Extract the (X, Y) coordinate from the center of the cell holding the provided text.  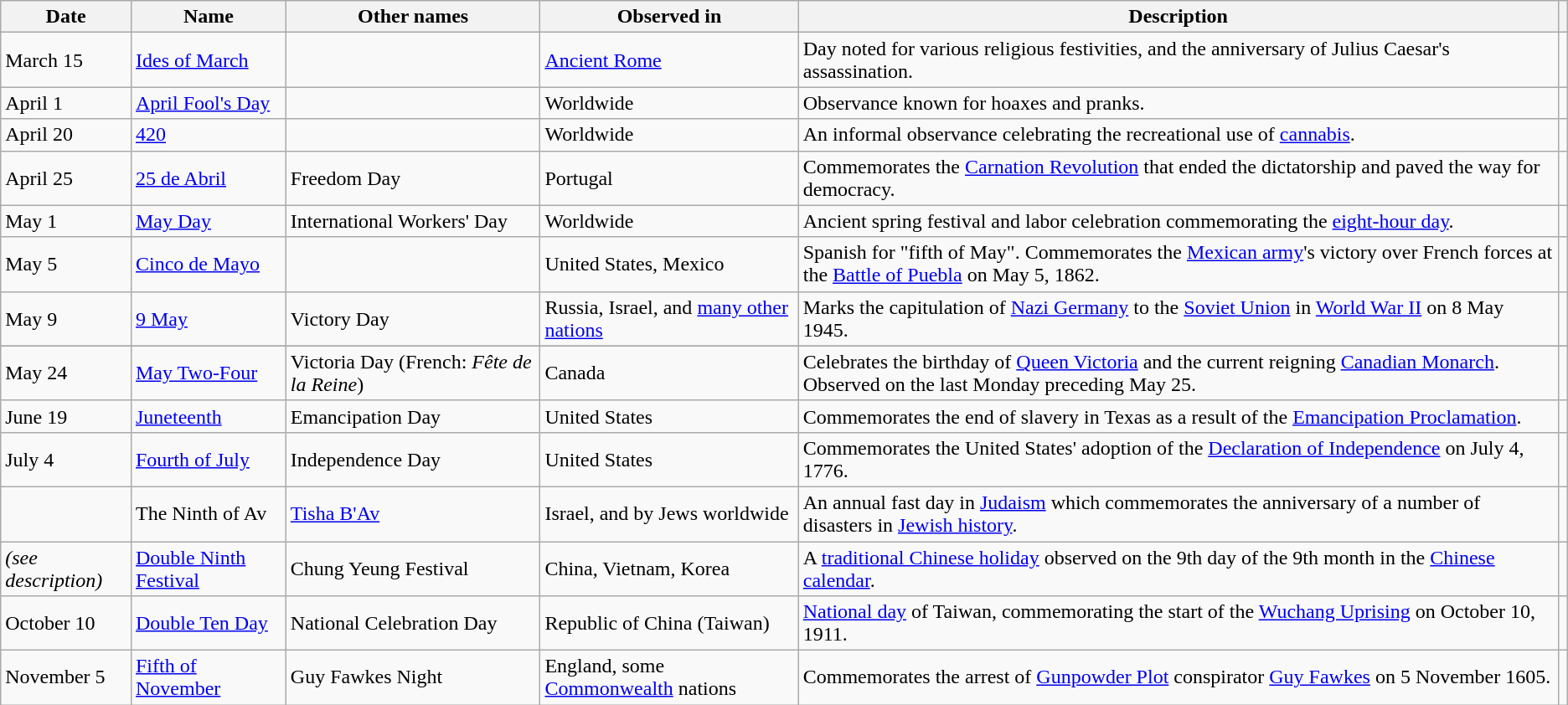
Republic of China (Taiwan) (669, 623)
Portugal (669, 178)
Ides of March (208, 60)
Victory Day (413, 318)
May Two-Four (208, 373)
Fifth of November (208, 678)
Chung Yeung Festival (413, 568)
Commemorates the arrest of Gunpowder Plot conspirator Guy Fawkes on 5 November 1605. (1178, 678)
October 10 (66, 623)
Observed in (669, 17)
Victoria Day (French: Fête de la Reine) (413, 373)
Observance known for hoaxes and pranks. (1178, 103)
Cinco de Mayo (208, 265)
May 24 (66, 373)
National day of Taiwan, commemorating the start of the Wuchang Uprising on October 10, 1911. (1178, 623)
April 20 (66, 135)
Double Ten Day (208, 623)
April Fool's Day (208, 103)
Celebrates the birthday of Queen Victoria and the current reigning Canadian Monarch. Observed on the last Monday preceding May 25. (1178, 373)
May 5 (66, 265)
25 de Abril (208, 178)
May 9 (66, 318)
(see description) (66, 568)
Independence Day (413, 459)
National Celebration Day (413, 623)
Russia, Israel, and many other nations (669, 318)
Commemorates the Carnation Revolution that ended the dictatorship and paved the way for democracy. (1178, 178)
An informal observance celebrating the recreational use of cannabis. (1178, 135)
Spanish for "fifth of May". Commemorates the Mexican army's victory over French forces at the Battle of Puebla on May 5, 1862. (1178, 265)
Freedom Day (413, 178)
An annual fast day in Judaism which commemorates the anniversary of a number of disasters in Jewish history. (1178, 514)
March 15 (66, 60)
A traditional Chinese holiday observed on the 9th day of the 9th month in the Chinese calendar. (1178, 568)
England, some Commonwealth nations (669, 678)
Marks the capitulation of Nazi Germany to the Soviet Union in World War II on 8 May 1945. (1178, 318)
Other names (413, 17)
June 19 (66, 416)
Date (66, 17)
July 4 (66, 459)
Day noted for various religious festivities, and the anniversary of Julius Caesar's assassination. (1178, 60)
420 (208, 135)
International Workers' Day (413, 221)
April 25 (66, 178)
9 May (208, 318)
Fourth of July (208, 459)
Ancient Rome (669, 60)
Commemorates the United States' adoption of the Declaration of Independence on July 4, 1776. (1178, 459)
United States, Mexico (669, 265)
May 1 (66, 221)
Juneteenth (208, 416)
April 1 (66, 103)
Emancipation Day (413, 416)
Guy Fawkes Night (413, 678)
Commemorates the end of slavery in Texas as a result of the Emancipation Proclamation. (1178, 416)
November 5 (66, 678)
Tisha B'Av (413, 514)
Israel, and by Jews worldwide (669, 514)
Name (208, 17)
Canada (669, 373)
Double Ninth Festival (208, 568)
Ancient spring festival and labor celebration commemorating the eight-hour day. (1178, 221)
May Day (208, 221)
China, Vietnam, Korea (669, 568)
The Ninth of Av (208, 514)
Description (1178, 17)
